Return the [X, Y] coordinate for the center point of the cell that contains the specified text.  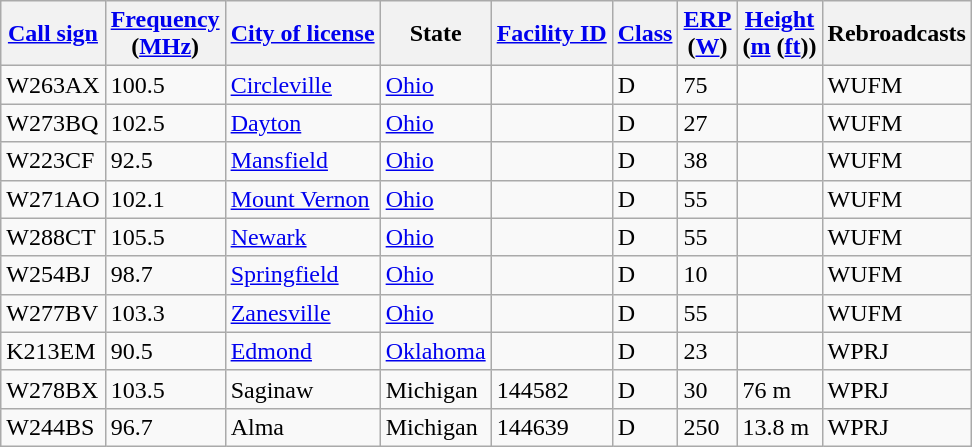
98.7 [165, 275]
38 [708, 161]
27 [708, 123]
Oklahoma [436, 351]
100.5 [165, 85]
Mount Vernon [302, 199]
103.3 [165, 313]
Circleville [302, 85]
10 [708, 275]
Facility ID [552, 34]
Rebroadcasts [896, 34]
96.7 [165, 427]
W254BJ [53, 275]
Edmond [302, 351]
W223CF [53, 161]
State [436, 34]
Newark [302, 237]
23 [708, 351]
Mansfield [302, 161]
City of license [302, 34]
K213EM [53, 351]
Springfield [302, 275]
W278BX [53, 389]
Alma [302, 427]
90.5 [165, 351]
30 [708, 389]
144582 [552, 389]
102.1 [165, 199]
W271AO [53, 199]
76 m [780, 389]
Zanesville [302, 313]
W277BV [53, 313]
13.8 m [780, 427]
Dayton [302, 123]
103.5 [165, 389]
ERP(W) [708, 34]
Frequency(MHz) [165, 34]
Call sign [53, 34]
Saginaw [302, 389]
250 [708, 427]
105.5 [165, 237]
Class [645, 34]
W244BS [53, 427]
92.5 [165, 161]
102.5 [165, 123]
W263AX [53, 85]
Height(m (ft)) [780, 34]
144639 [552, 427]
W288CT [53, 237]
W273BQ [53, 123]
75 [708, 85]
